Scan for the cell matching the given text and deliver its [X, Y] coordinate at center. 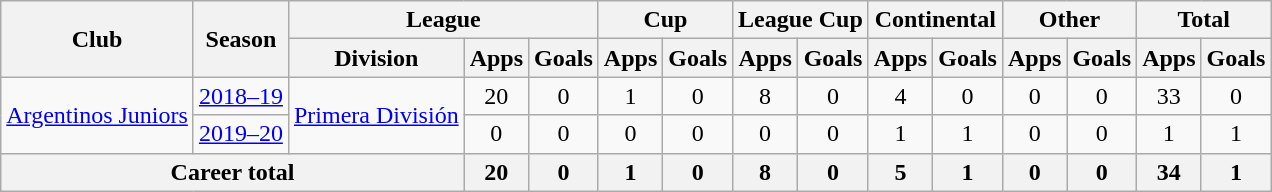
Division [376, 58]
33 [1169, 96]
2018–19 [240, 96]
4 [900, 96]
League [443, 20]
Argentinos Juniors [98, 115]
Career total [232, 172]
Other [1069, 20]
2019–20 [240, 134]
Primera División [376, 115]
34 [1169, 172]
League Cup [801, 20]
5 [900, 172]
Total [1204, 20]
Continental [935, 20]
Season [240, 39]
Club [98, 39]
Cup [665, 20]
